Return [x, y] of the center of cell containing provided text 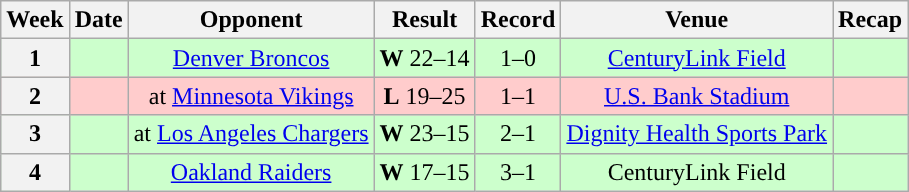
Result [424, 20]
Week [35, 20]
1–0 [518, 58]
1 [35, 58]
3 [35, 134]
W 22–14 [424, 58]
4 [35, 172]
at Los Angeles Chargers [251, 134]
2 [35, 96]
Oakland Raiders [251, 172]
Recap [870, 20]
L 19–25 [424, 96]
at Minnesota Vikings [251, 96]
Denver Broncos [251, 58]
Dignity Health Sports Park [697, 134]
3–1 [518, 172]
U.S. Bank Stadium [697, 96]
W 17–15 [424, 172]
Opponent [251, 20]
1–1 [518, 96]
Venue [697, 20]
W 23–15 [424, 134]
Date [98, 20]
2–1 [518, 134]
Record [518, 20]
